Detect which cell encompasses the target text, then output its (x, y) center coordinate. 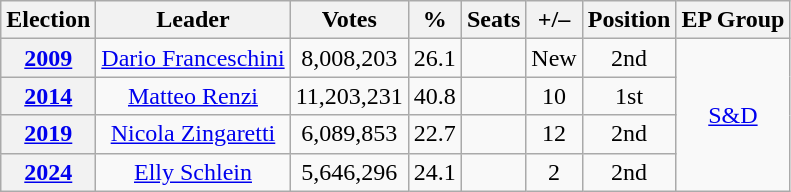
26.1 (434, 58)
10 (554, 96)
Leader (193, 20)
24.1 (434, 172)
11,203,231 (349, 96)
Dario Franceschini (193, 58)
% (434, 20)
Election (48, 20)
2024 (48, 172)
Position (629, 20)
New (554, 58)
2 (554, 172)
5,646,296 (349, 172)
6,089,853 (349, 134)
Matteo Renzi (193, 96)
22.7 (434, 134)
Votes (349, 20)
EP Group (733, 20)
Elly Schlein (193, 172)
8,008,203 (349, 58)
1st (629, 96)
Seats (493, 20)
Nicola Zingaretti (193, 134)
S&D (733, 115)
+/– (554, 20)
12 (554, 134)
40.8 (434, 96)
2014 (48, 96)
2019 (48, 134)
2009 (48, 58)
